Provide the [x, y] coordinate of the cell's center where the given text is located.  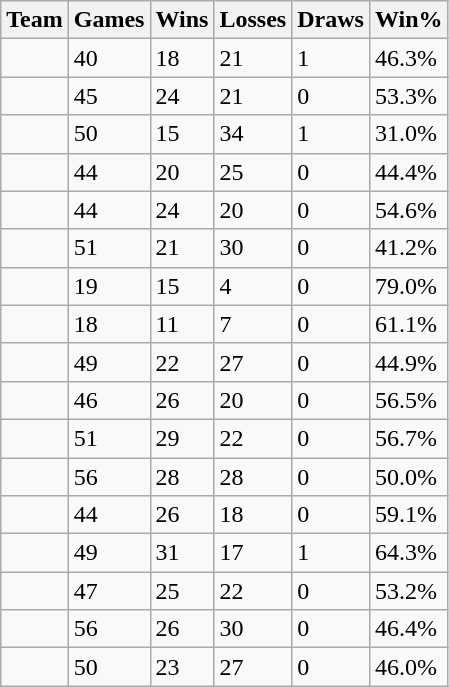
4 [253, 286]
46.4% [408, 629]
7 [253, 324]
59.1% [408, 515]
Wins [182, 20]
Games [109, 20]
29 [182, 438]
Win% [408, 20]
Team [35, 20]
Losses [253, 20]
11 [182, 324]
53.2% [408, 591]
41.2% [408, 248]
31.0% [408, 134]
17 [253, 553]
64.3% [408, 553]
46 [109, 400]
56.5% [408, 400]
79.0% [408, 286]
45 [109, 96]
44.4% [408, 172]
19 [109, 286]
Draws [331, 20]
46.0% [408, 667]
53.3% [408, 96]
40 [109, 58]
31 [182, 553]
34 [253, 134]
46.3% [408, 58]
54.6% [408, 210]
61.1% [408, 324]
50.0% [408, 477]
23 [182, 667]
47 [109, 591]
44.9% [408, 362]
56.7% [408, 438]
